Return the [x, y] coordinate for the center point of the cell that contains the specified text.  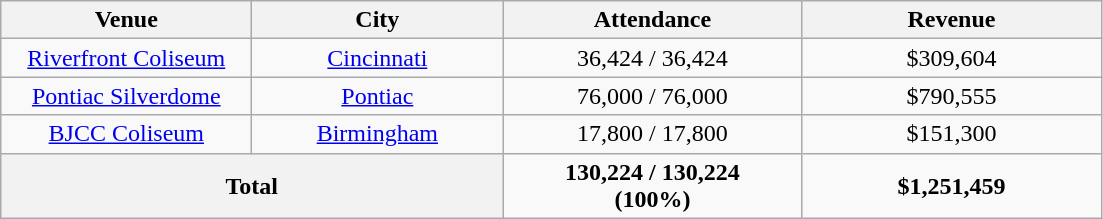
$790,555 [952, 96]
City [378, 20]
Riverfront Coliseum [126, 58]
Total [252, 186]
$151,300 [952, 134]
BJCC Coliseum [126, 134]
36,424 / 36,424 [652, 58]
Birmingham [378, 134]
Cincinnati [378, 58]
Revenue [952, 20]
76,000 / 76,000 [652, 96]
Venue [126, 20]
17,800 / 17,800 [652, 134]
$1,251,459 [952, 186]
Pontiac [378, 96]
130,224 / 130,224(100%) [652, 186]
$309,604 [952, 58]
Pontiac Silverdome [126, 96]
Attendance [652, 20]
